Extract the [X, Y] coordinate from the center of the cell holding the provided text.  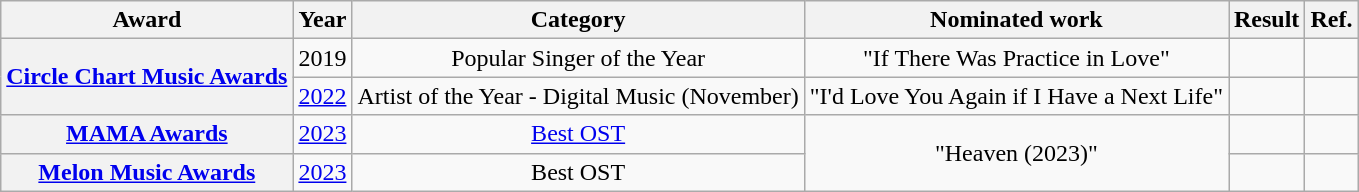
"I'd Love You Again if I Have a Next Life" [1016, 96]
Year [322, 20]
2019 [322, 58]
Ref. [1332, 20]
Nominated work [1016, 20]
Popular Singer of the Year [578, 58]
Result [1266, 20]
"Heaven (2023)" [1016, 153]
Melon Music Awards [147, 172]
2022 [322, 96]
Award [147, 20]
Artist of the Year - Digital Music (November) [578, 96]
Circle Chart Music Awards [147, 77]
Category [578, 20]
MAMA Awards [147, 134]
"If There Was Practice in Love" [1016, 58]
